Return the (x, y) coordinate for the center point of the cell that contains the specified text.  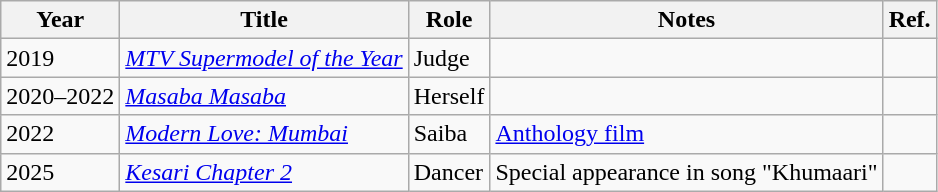
Role (449, 20)
Modern Love: Mumbai (264, 134)
2019 (60, 58)
MTV Supermodel of the Year (264, 58)
2022 (60, 134)
2025 (60, 172)
Year (60, 20)
Judge (449, 58)
Dancer (449, 172)
Notes (686, 20)
Special appearance in song "Khumaari" (686, 172)
Masaba Masaba (264, 96)
Herself (449, 96)
2020–2022 (60, 96)
Saiba (449, 134)
Title (264, 20)
Ref. (910, 20)
Anthology film (686, 134)
Kesari Chapter 2 (264, 172)
